Locate the cell with the specified text and output its (x, y) center coordinate. 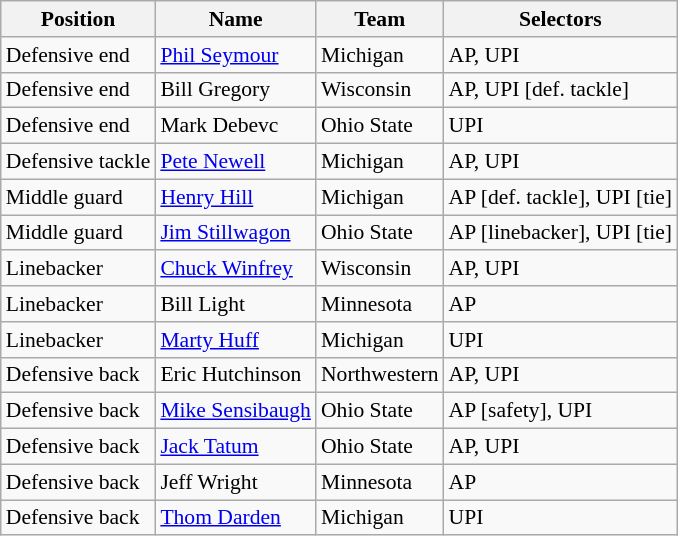
Eric Hutchinson (236, 375)
Name (236, 19)
Phil Seymour (236, 55)
Bill Gregory (236, 90)
Thom Darden (236, 518)
AP [safety], UPI (561, 411)
AP [linebacker], UPI [tie] (561, 233)
Northwestern (380, 375)
AP, UPI [def. tackle] (561, 90)
Selectors (561, 19)
Jack Tatum (236, 447)
Henry Hill (236, 197)
Pete Newell (236, 162)
Mark Debevc (236, 126)
Jeff Wright (236, 482)
Defensive tackle (78, 162)
Mike Sensibaugh (236, 411)
Marty Huff (236, 340)
Bill Light (236, 304)
AP [def. tackle], UPI [tie] (561, 197)
Team (380, 19)
Chuck Winfrey (236, 269)
Position (78, 19)
Jim Stillwagon (236, 233)
